Find where the given text appears and provide that cell's center as (X, Y) coordinate. 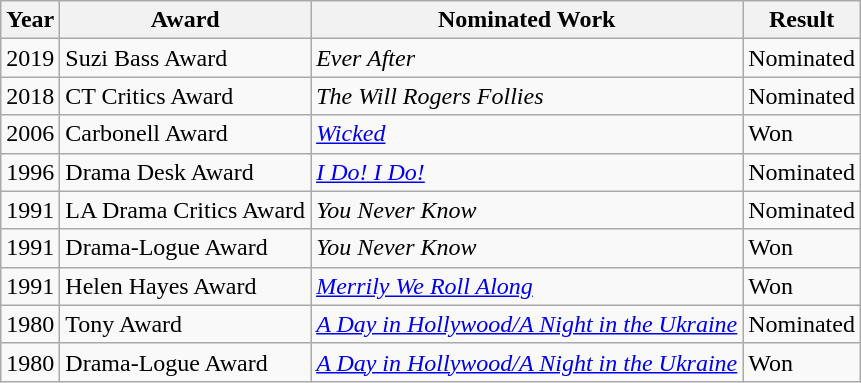
Result (802, 20)
Suzi Bass Award (186, 58)
Merrily We Roll Along (527, 286)
Wicked (527, 134)
2006 (30, 134)
Nominated Work (527, 20)
I Do! I Do! (527, 172)
Carbonell Award (186, 134)
Helen Hayes Award (186, 286)
Year (30, 20)
The Will Rogers Follies (527, 96)
Tony Award (186, 324)
Ever After (527, 58)
LA Drama Critics Award (186, 210)
1996 (30, 172)
CT Critics Award (186, 96)
Drama Desk Award (186, 172)
2019 (30, 58)
Award (186, 20)
2018 (30, 96)
